Return [x, y] of the center of cell containing provided text 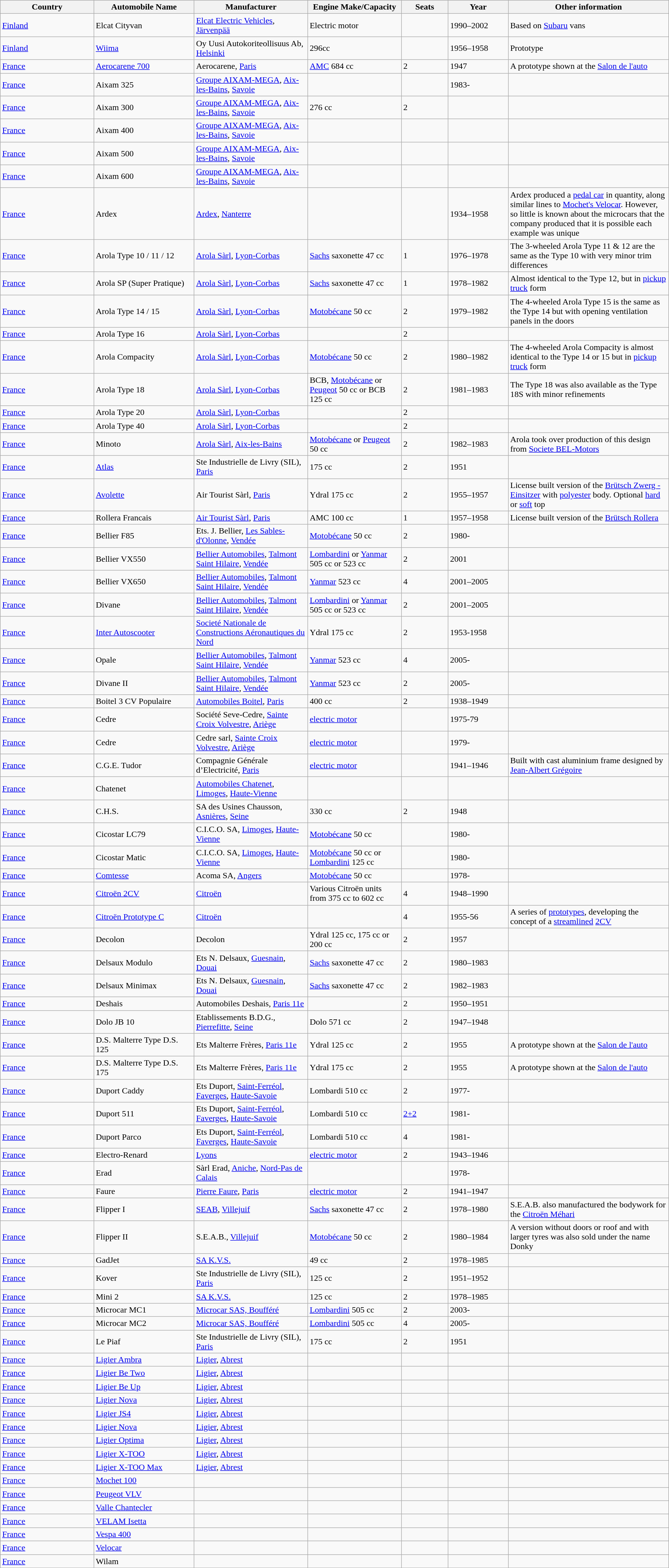
Wiima [144, 48]
Ligier X-TOO Max [144, 1467]
1975-79 [478, 720]
Delsaux Modulo [144, 963]
Ardex [144, 213]
Ets. J. Bellier, Les Sables-d'Olonne, Vendée [251, 536]
Based on Subaru vans [589, 25]
276 cc [354, 107]
Automobiles Chatenet, Limoges, Haute-Vienne [251, 788]
Arola Type 40 [144, 426]
Manufacturer [251, 7]
Bellier F85 [144, 536]
Mochet 100 [144, 1480]
Boitel 3 CV Populaire [144, 701]
1934–1958 [478, 213]
Delsaux Minimax [144, 985]
Microcar MC1 [144, 1310]
2001 [478, 559]
Wilam [144, 1561]
Aerocarene 700 [144, 66]
1951–1952 [478, 1278]
Duport Caddy [144, 1091]
1957–1958 [478, 518]
Motobécane 50 cc or Lombardini 125 cc [354, 857]
2+2 [425, 1114]
C.H.S. [144, 812]
Comtesse [144, 875]
Peugeot VLV [144, 1494]
1978–1982 [478, 283]
Aixam 600 [144, 176]
Minoto [144, 444]
Oy Uusi Autokoriteollisuus Ab, Helsinki [251, 48]
Dolo 571 cc [354, 1022]
Country [47, 7]
Lyons [251, 1155]
1979- [478, 742]
Elcat Cityvan [144, 25]
Motobécane or Peugeot 50 cc [354, 444]
Other information [589, 7]
1947–1948 [478, 1022]
Societé Nationale de Constructions Aéronautiques du Nord [251, 632]
S.E.A.B. also manufactured the bodywork for the Citroën Méhari [589, 1210]
Arola Type 18 [144, 390]
Avolette [144, 495]
D.S. Malterre Type D.S. 175 [144, 1068]
Dolo JB 10 [144, 1022]
Société Seve-Cedre, Sainte Croix Volvestre, Ariège [251, 720]
1955–1957 [478, 495]
Ligier Be Up [144, 1387]
VELAM Isetta [144, 1521]
Various Citroën units from 375 cc to 602 cc [354, 893]
Vespa 400 [144, 1534]
A version without doors or roof and with larger tyres was also sold under the name Donky [589, 1237]
The Type 18 was also available as the Type 18S with minor refinements [589, 390]
Arola Type 20 [144, 412]
The 4-wheeled Arola Type 15 is the same as the Type 14 but with opening ventilation panels in the doors [589, 311]
1980–1984 [478, 1237]
Elcat Electric Vehicles, Järvenpää [251, 25]
1955-56 [478, 917]
Aixam 325 [144, 85]
Ligier X-TOO [144, 1454]
1950–1951 [478, 1003]
Cicostar LC79 [144, 834]
Cicostar Matic [144, 857]
A series of prototypes, developing the concept of a streamlined 2CV [589, 917]
Cedre sarl, Sainte Croix Volvestre, Ariège [251, 742]
Opale [144, 660]
Faure [144, 1191]
Kover [144, 1278]
1979–1982 [478, 311]
1938–1949 [478, 701]
Sàrl Erad, Aniche, Nord-Pas de Calais [251, 1173]
Aixam 400 [144, 131]
296cc [354, 48]
Deshais [144, 1003]
D.S. Malterre Type D.S. 125 [144, 1045]
Engine Make/Capacity [354, 7]
Ligier Ambra [144, 1360]
1948 [478, 812]
Divane [144, 605]
Arola Type 14 / 15 [144, 311]
Arola Type 16 [144, 334]
Aixam 500 [144, 153]
1943–1946 [478, 1155]
Chatenet [144, 788]
1977- [478, 1091]
1980–1983 [478, 963]
License built version of the Brütsch Zwerg - Einsitzer with polyester body. Optional hard or soft top [589, 495]
Bellier VX650 [144, 581]
Divane II [144, 683]
Valle Chantecler [144, 1507]
Arola SP (Super Pratique) [144, 283]
Aixam 300 [144, 107]
Rollera Francais [144, 518]
Compagnie Générale d’Electricité, Paris [251, 766]
Duport 511 [144, 1114]
1956–1958 [478, 48]
Duport Parco [144, 1137]
1953-1958 [478, 632]
1976–1978 [478, 255]
1948–1990 [478, 893]
Automobile Name [144, 7]
Mini 2 [144, 1296]
Citroën 2CV [144, 893]
License built version of the Brütsch Rollera [589, 518]
Ligier Optima [144, 1440]
Erad [144, 1173]
Prototype [589, 48]
Electric motor [354, 25]
2003- [478, 1310]
Pierre Faure, Paris [251, 1191]
The 4-wheeled Arola Compacity is almost identical to the Type 14 or 15 but in pickup truck form [589, 357]
Citroën Prototype C [144, 917]
AMC 684 cc [354, 66]
Inter Autoscooter [144, 632]
Velocar [144, 1548]
Ligier JS4 [144, 1413]
Atlas [144, 467]
SEAB, Villejuif [251, 1210]
Automobiles Deshais, Paris 11e [251, 1003]
400 cc [354, 701]
S.E.A.B., Villejuif [251, 1237]
1990–2002 [478, 25]
SA des Usines Chausson, Asnières, Seine [251, 812]
The 3-wheeled Arola Type 11 & 12 are the same as the Type 10 with very minor trim differences [589, 255]
Ligier Be Two [144, 1373]
Microcar MC2 [144, 1323]
1978–1980 [478, 1210]
Ydral 125 cc, 175 cc or 200 cc [354, 939]
Arola Sàrl, Aix-les-Bains [251, 444]
AMC 100 cc [354, 518]
Electro-Renard [144, 1155]
Built with cast aluminium frame designed by Jean-Albert Grégoire [589, 766]
Ardex, Nanterre [251, 213]
49 cc [354, 1260]
Acoma SA, Angers [251, 875]
C.G.E. Tudor [144, 766]
BCB, Motobécane or Peugeot 50 cc or BCB 125 cc [354, 390]
Year [478, 7]
1980–1982 [478, 357]
Aerocarene, Paris [251, 66]
1957 [478, 939]
330 cc [354, 812]
GadJet [144, 1260]
Flipper II [144, 1237]
Almost identical to the Type 12, but in pickup truck form [589, 283]
Seats [425, 7]
Arola took over production of this design from Societe BEL-Motors [589, 444]
Automobiles Boitel, Paris [251, 701]
1941–1947 [478, 1191]
1983- [478, 85]
1941–1946 [478, 766]
1947 [478, 66]
Bellier VX550 [144, 559]
Le Piaf [144, 1341]
Arola Compacity [144, 357]
Etablissements B.D.G., Pierrefitte, Seine [251, 1022]
Flipper I [144, 1210]
Arola Type 10 / 11 / 12 [144, 255]
1981–1983 [478, 390]
Ydral 125 cc [354, 1045]
